From the cell containing the given text, extract its center point as (x, y) coordinate. 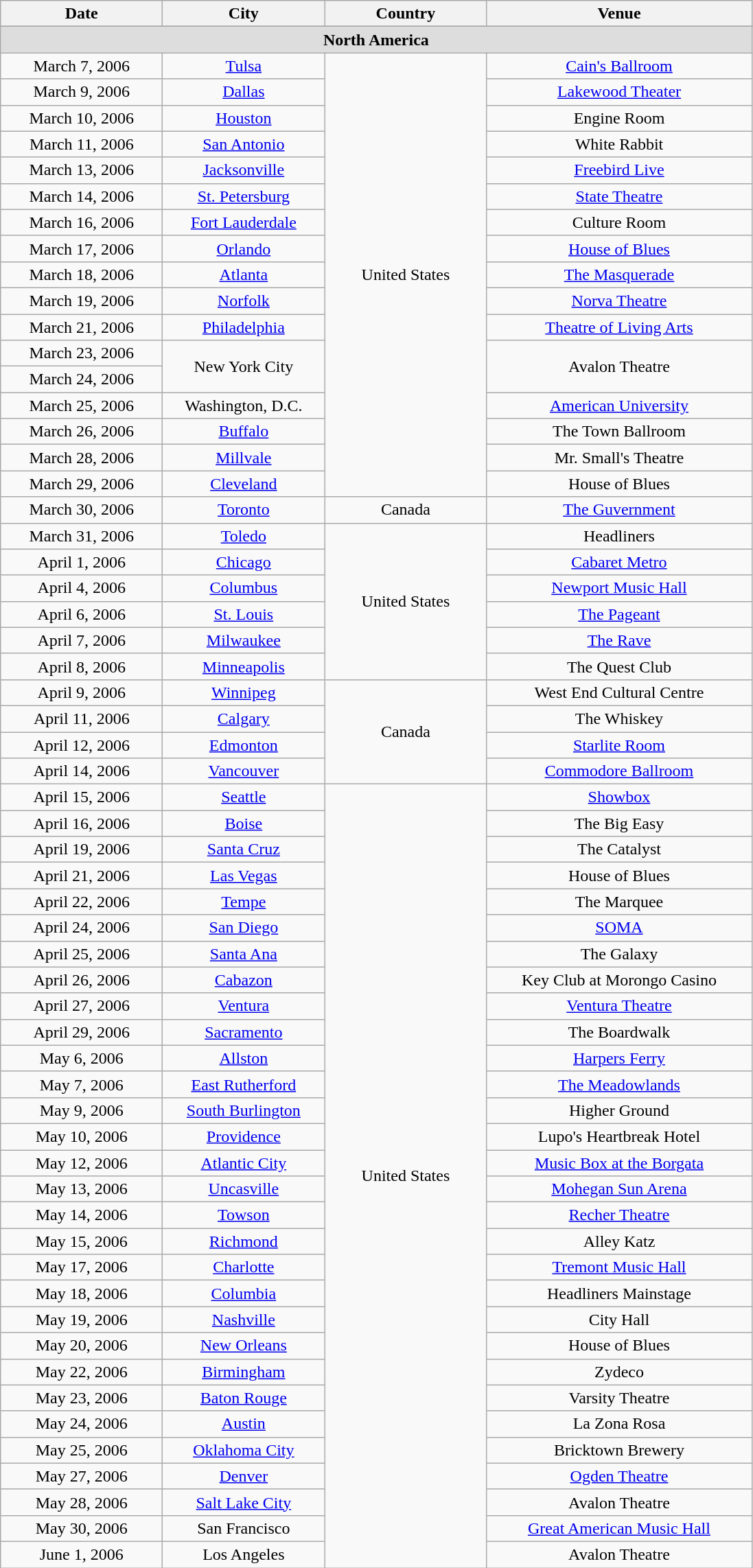
May 19, 2006 (82, 1320)
April 7, 2006 (82, 640)
Engine Room (619, 118)
Winnipeg (244, 692)
Venue (619, 14)
Ventura Theatre (619, 1006)
The Big Easy (619, 823)
March 19, 2006 (82, 301)
Edmonton (244, 745)
May 14, 2006 (82, 1215)
The Catalyst (619, 850)
Norva Theatre (619, 301)
May 7, 2006 (82, 1084)
Music Box at the Borgata (619, 1163)
The Town Ballroom (619, 432)
Toronto (244, 510)
April 11, 2006 (82, 718)
Varsity Theatre (619, 1398)
Harpers Ferry (619, 1058)
Uncasville (244, 1189)
The Guvernment (619, 510)
Chicago (244, 562)
The Rave (619, 640)
New Orleans (244, 1346)
May 15, 2006 (82, 1241)
Denver (244, 1476)
March 30, 2006 (82, 510)
The Whiskey (619, 718)
April 4, 2006 (82, 588)
San Francisco (244, 1528)
Country (406, 14)
Santa Ana (244, 954)
Charlotte (244, 1267)
The Pageant (619, 614)
March 31, 2006 (82, 536)
Seattle (244, 797)
May 10, 2006 (82, 1136)
Culture Room (619, 222)
Sacramento (244, 1032)
New York City (244, 366)
June 1, 2006 (82, 1554)
San Diego (244, 928)
March 26, 2006 (82, 432)
Newport Music Hall (619, 588)
March 25, 2006 (82, 406)
Calgary (244, 718)
Cabazon (244, 980)
April 19, 2006 (82, 850)
St. Petersburg (244, 196)
Starlite Room (619, 745)
West End Cultural Centre (619, 692)
The Meadowlands (619, 1084)
Birmingham (244, 1372)
Norfolk (244, 301)
The Masquerade (619, 274)
Tremont Music Hall (619, 1267)
March 23, 2006 (82, 353)
Ogden Theatre (619, 1476)
The Boardwalk (619, 1032)
March 16, 2006 (82, 222)
May 24, 2006 (82, 1424)
March 11, 2006 (82, 144)
May 22, 2006 (82, 1372)
La Zona Rosa (619, 1424)
April 1, 2006 (82, 562)
April 15, 2006 (82, 797)
Higher Ground (619, 1110)
April 26, 2006 (82, 980)
March 28, 2006 (82, 458)
April 6, 2006 (82, 614)
Theatre of Living Arts (619, 327)
Atlantic City (244, 1163)
Washington, D.C. (244, 406)
March 18, 2006 (82, 274)
Toledo (244, 536)
Columbia (244, 1294)
Cain's Ballroom (619, 66)
April 25, 2006 (82, 954)
Zydeco (619, 1372)
Mr. Small's Theatre (619, 458)
White Rabbit (619, 144)
May 27, 2006 (82, 1476)
May 25, 2006 (82, 1450)
Headliners (619, 536)
South Burlington (244, 1110)
Austin (244, 1424)
Houston (244, 118)
April 27, 2006 (82, 1006)
Providence (244, 1136)
Philadelphia (244, 327)
Showbox (619, 797)
Vancouver (244, 771)
Recher Theatre (619, 1215)
Nashville (244, 1320)
Buffalo (244, 432)
Cleveland (244, 484)
April 22, 2006 (82, 902)
March 21, 2006 (82, 327)
The Marquee (619, 902)
Alley Katz (619, 1241)
April 12, 2006 (82, 745)
Headliners Mainstage (619, 1294)
Fort Lauderdale (244, 222)
SOMA (619, 928)
May 17, 2006 (82, 1267)
March 29, 2006 (82, 484)
March 17, 2006 (82, 248)
Richmond (244, 1241)
State Theatre (619, 196)
April 16, 2006 (82, 823)
Las Vegas (244, 876)
Ventura (244, 1006)
May 28, 2006 (82, 1502)
May 23, 2006 (82, 1398)
Tempe (244, 902)
May 13, 2006 (82, 1189)
Lupo's Heartbreak Hotel (619, 1136)
Freebird Live (619, 170)
March 13, 2006 (82, 170)
San Antonio (244, 144)
City Hall (619, 1320)
American University (619, 406)
March 9, 2006 (82, 92)
Great American Music Hall (619, 1528)
March 24, 2006 (82, 379)
March 14, 2006 (82, 196)
Allston (244, 1058)
March 10, 2006 (82, 118)
City (244, 14)
Minneapolis (244, 666)
April 8, 2006 (82, 666)
May 6, 2006 (82, 1058)
Oklahoma City (244, 1450)
Los Angeles (244, 1554)
Salt Lake City (244, 1502)
The Quest Club (619, 666)
Atlanta (244, 274)
Santa Cruz (244, 850)
Key Club at Morongo Casino (619, 980)
April 9, 2006 (82, 692)
Mohegan Sun Arena (619, 1189)
St. Louis (244, 614)
March 7, 2006 (82, 66)
May 12, 2006 (82, 1163)
Milwaukee (244, 640)
East Rutherford (244, 1084)
April 14, 2006 (82, 771)
May 30, 2006 (82, 1528)
Baton Rouge (244, 1398)
May 20, 2006 (82, 1346)
North America (376, 40)
Jacksonville (244, 170)
Columbus (244, 588)
April 21, 2006 (82, 876)
Towson (244, 1215)
May 9, 2006 (82, 1110)
Millvale (244, 458)
April 29, 2006 (82, 1032)
Bricktown Brewery (619, 1450)
Dallas (244, 92)
April 24, 2006 (82, 928)
Cabaret Metro (619, 562)
Date (82, 14)
Orlando (244, 248)
Lakewood Theater (619, 92)
Tulsa (244, 66)
May 18, 2006 (82, 1294)
Boise (244, 823)
The Galaxy (619, 954)
Commodore Ballroom (619, 771)
